Detect which cell encompasses the target text, then output its [X, Y] center coordinate. 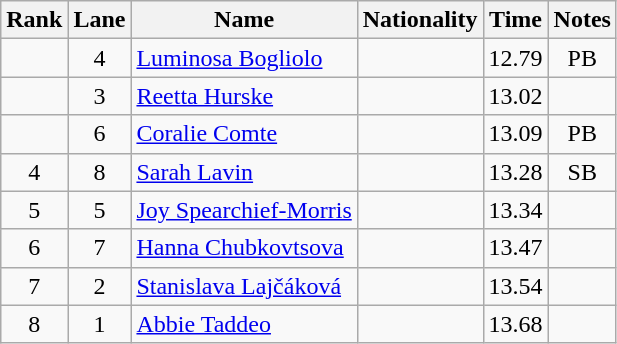
13.09 [516, 134]
1 [100, 324]
12.79 [516, 58]
Nationality [420, 20]
Joy Spearchief-Morris [244, 210]
3 [100, 96]
13.68 [516, 324]
Rank [34, 20]
13.47 [516, 248]
13.54 [516, 286]
13.02 [516, 96]
13.28 [516, 172]
Name [244, 20]
13.34 [516, 210]
Hanna Chubkovtsova [244, 248]
Abbie Taddeo [244, 324]
Sarah Lavin [244, 172]
Stanislava Lajčáková [244, 286]
Lane [100, 20]
SB [582, 172]
Coralie Comte [244, 134]
Reetta Hurske [244, 96]
2 [100, 286]
Notes [582, 20]
Luminosa Bogliolo [244, 58]
Time [516, 20]
